Identify which cell holds the provided text, then report its [x, y] central coordinate. 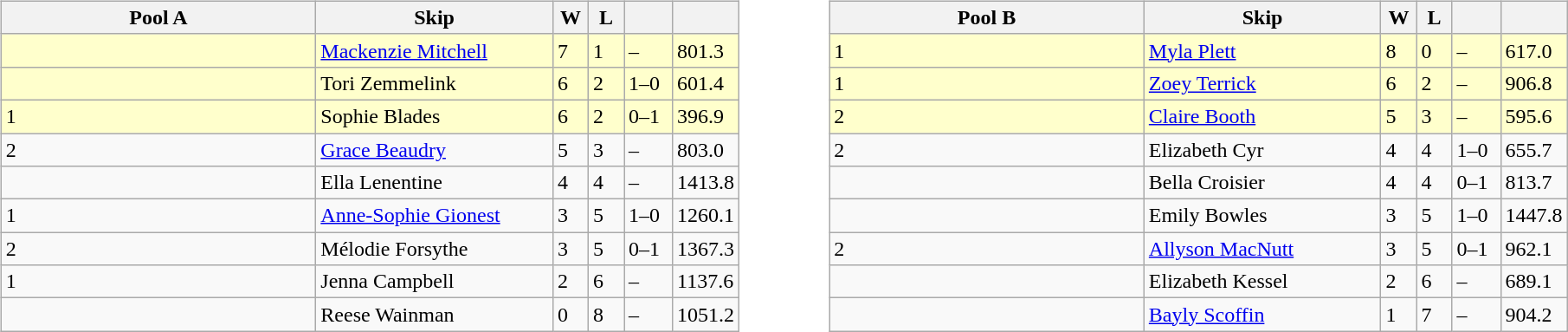
1447.8 [1534, 216]
617.0 [1534, 50]
595.6 [1534, 116]
Ella Lenentine [435, 183]
396.9 [707, 116]
Bayly Scoffin [1262, 315]
Reese Wainman [435, 315]
689.1 [1534, 282]
904.2 [1534, 315]
1051.2 [707, 315]
Tori Zemmelink [435, 83]
Elizabeth Cyr [1262, 150]
Elizabeth Kessel [1262, 282]
Jenna Campbell [435, 282]
655.7 [1534, 150]
Claire Booth [1262, 116]
Emily Bowles [1262, 216]
Myla Plett [1262, 50]
601.4 [707, 83]
803.0 [707, 150]
Pool B [987, 17]
Mackenzie Mitchell [435, 50]
1367.3 [707, 249]
Mélodie Forsythe [435, 249]
801.3 [707, 50]
962.1 [1534, 249]
Grace Beaudry [435, 150]
Sophie Blades [435, 116]
Pool A [158, 17]
1413.8 [707, 183]
Allyson MacNutt [1262, 249]
Bella Croisier [1262, 183]
Anne-Sophie Gionest [435, 216]
906.8 [1534, 83]
1260.1 [707, 216]
813.7 [1534, 183]
Zoey Terrick [1262, 83]
1137.6 [707, 282]
